Scan for the cell matching the given text and deliver its (x, y) coordinate at center. 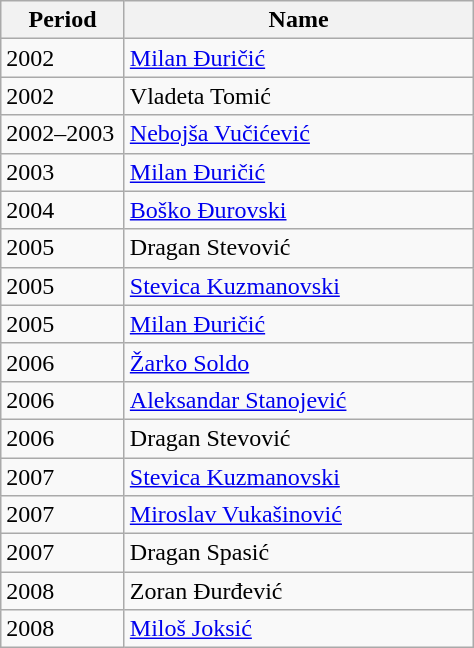
Nebojša Vučićević (298, 134)
2004 (63, 210)
Miroslav Vukašinović (298, 515)
Vladeta Tomić (298, 96)
Name (298, 20)
Dragan Spasić (298, 553)
Miloš Joksić (298, 629)
2002–2003 (63, 134)
Zoran Đurđević (298, 591)
Žarko Soldo (298, 362)
Aleksandar Stanojević (298, 400)
Boško Đurovski (298, 210)
Period (63, 20)
2003 (63, 172)
